Scan for the cell matching the given text and deliver its [x, y] coordinate at center. 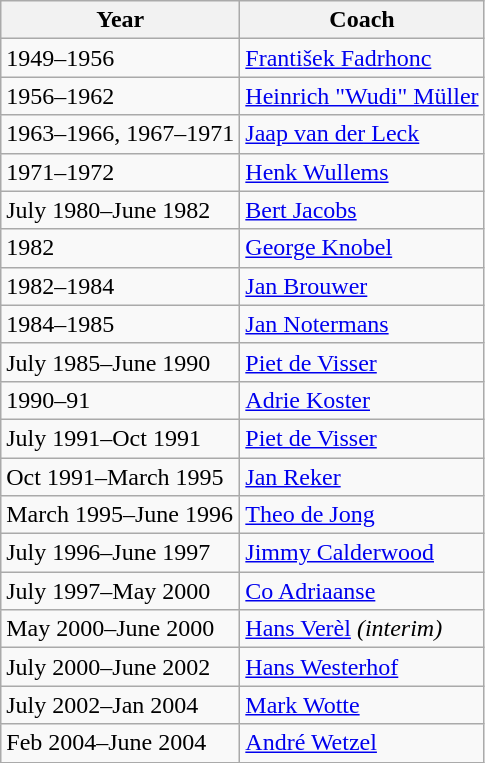
Henk Wullems [362, 172]
Coach [362, 20]
Oct 1991–March 1995 [120, 477]
July 1991–Oct 1991 [120, 438]
1956–1962 [120, 96]
André Wetzel [362, 743]
1963–1966, 1967–1971 [120, 134]
July 1997–May 2000 [120, 591]
1990–91 [120, 400]
Bert Jacobs [362, 210]
1984–1985 [120, 324]
July 1985–June 1990 [120, 362]
1982–1984 [120, 286]
1949–1956 [120, 58]
Hans Westerhof [362, 667]
July 2002–Jan 2004 [120, 705]
1971–1972 [120, 172]
Jaap van der Leck [362, 134]
Heinrich "Wudi" Müller [362, 96]
May 2000–June 2000 [120, 629]
Jimmy Calderwood [362, 553]
Hans Verèl (interim) [362, 629]
July 1980–June 1982 [120, 210]
March 1995–June 1996 [120, 515]
Co Adriaanse [362, 591]
Jan Reker [362, 477]
Year [120, 20]
Theo de Jong [362, 515]
George Knobel [362, 248]
Feb 2004–June 2004 [120, 743]
Mark Wotte [362, 705]
Jan Notermans [362, 324]
July 1996–June 1997 [120, 553]
Adrie Koster [362, 400]
František Fadrhonc [362, 58]
1982 [120, 248]
Jan Brouwer [362, 286]
July 2000–June 2002 [120, 667]
